Locate the cell with the specified text and output its [X, Y] center coordinate. 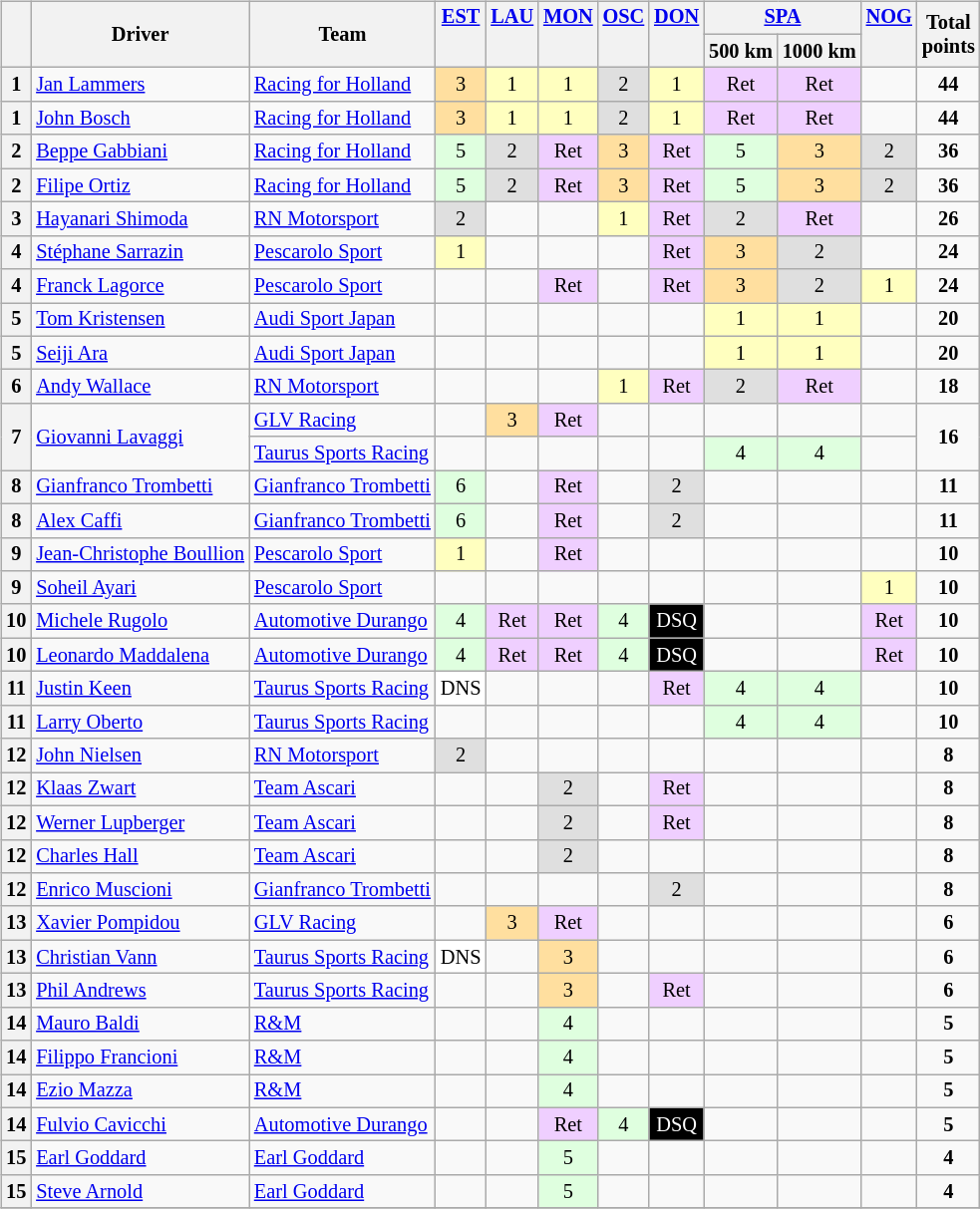
Andy Wallace [140, 387]
500 km [741, 51]
Larry Oberto [140, 722]
Soheil Ayari [140, 588]
SPA [783, 18]
Seiji Ara [140, 353]
Justin Keen [140, 689]
Christian Vann [140, 957]
John Bosch [140, 119]
Driver [140, 34]
7 [16, 437]
Ezio Mazza [140, 1091]
Jan Lammers [140, 85]
NOG [889, 34]
Filipe Ortiz [140, 185]
Totalpoints [949, 34]
MON [568, 34]
LAU [512, 34]
Mauro Baldi [140, 1024]
Jean-Christophe Boullion [140, 554]
DON [676, 34]
Hayanari Shimoda [140, 219]
OSC [624, 34]
Stéphane Sarrazin [140, 252]
26 [949, 219]
Phil Andrews [140, 991]
Giovanni Lavaggi [140, 437]
Tom Kristensen [140, 320]
1000 km [819, 51]
Charles Hall [140, 856]
Fulvio Cavicchi [140, 1124]
Beppe Gabbiani [140, 151]
Steve Arnold [140, 1192]
16 [949, 437]
Alex Caffi [140, 520]
Enrico Muscioni [140, 890]
EST [461, 34]
Filippo Francioni [140, 1058]
Klaas Zwart [140, 789]
Michele Rugolo [140, 621]
John Nielsen [140, 756]
Leonardo Maddalena [140, 655]
Xavier Pompidou [140, 923]
Franck Lagorce [140, 286]
18 [949, 387]
Team [343, 34]
Werner Lupberger [140, 822]
